Capture the cell that displays the provided text and extract its [X, Y] central coordinate. 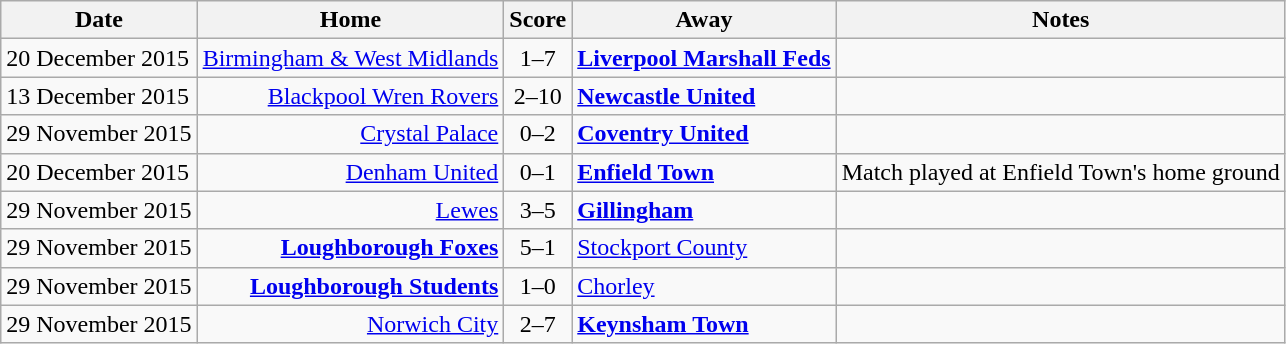
1–7 [538, 58]
Coventry United [704, 134]
Gillingham [704, 210]
0–2 [538, 134]
Newcastle United [704, 96]
Enfield Town [704, 172]
Score [538, 20]
Keynsham Town [704, 324]
Norwich City [350, 324]
5–1 [538, 248]
Chorley [704, 286]
1–0 [538, 286]
Birmingham & West Midlands [350, 58]
Crystal Palace [350, 134]
Notes [1060, 20]
Loughborough Students [350, 286]
2–10 [538, 96]
Date [99, 20]
Loughborough Foxes [350, 248]
Blackpool Wren Rovers [350, 96]
Lewes [350, 210]
Match played at Enfield Town's home ground [1060, 172]
Liverpool Marshall Feds [704, 58]
13 December 2015 [99, 96]
2–7 [538, 324]
Stockport County [704, 248]
Home [350, 20]
Denham United [350, 172]
0–1 [538, 172]
Away [704, 20]
3–5 [538, 210]
